Capture the cell that displays the provided text and extract its [x, y] central coordinate. 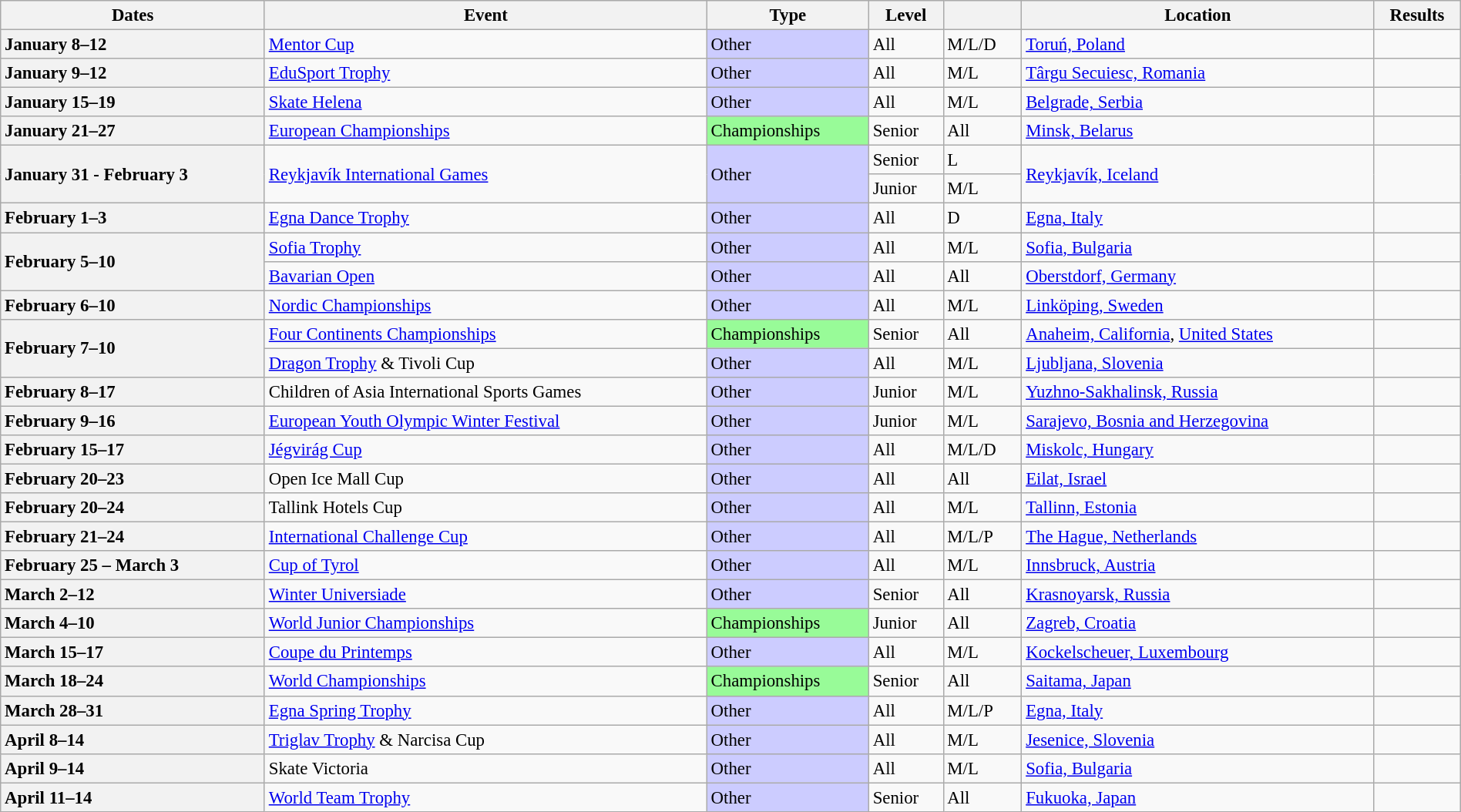
January 15–19 [133, 102]
Nordic Championships [485, 305]
Event [485, 15]
Anaheim, California, United States [1197, 334]
Innsbruck, Austria [1197, 565]
February 15–17 [133, 450]
Linköping, Sweden [1197, 305]
European Youth Olympic Winter Festival [485, 421]
Tallink Hotels Cup [485, 508]
Four Continents Championships [485, 334]
EduSport Trophy [485, 73]
World Championships [485, 682]
April 9–14 [133, 768]
Sofia Trophy [485, 247]
Oberstdorf, Germany [1197, 276]
Ljubljana, Slovenia [1197, 363]
March 28–31 [133, 710]
February 7–10 [133, 348]
Winter Universiade [485, 595]
Skate Helena [485, 102]
February 21–24 [133, 537]
Tallinn, Estonia [1197, 508]
World Junior Championships [485, 623]
Kockelscheuer, Luxembourg [1197, 653]
Egna Spring Trophy [485, 710]
January 8–12 [133, 45]
March 2–12 [133, 595]
European Championships [485, 131]
February 5–10 [133, 262]
March 18–24 [133, 682]
Reykjavík International Games [485, 174]
Open Ice Mall Cup [485, 478]
L [982, 160]
Jégvirág Cup [485, 450]
World Team Trophy [485, 797]
Toruń, Poland [1197, 45]
February 25 – March 3 [133, 565]
Eilat, Israel [1197, 478]
Dragon Trophy & Tivoli Cup [485, 363]
Results [1417, 15]
Yuzhno-Sakhalinsk, Russia [1197, 392]
Fukuoka, Japan [1197, 797]
January 31 - February 3 [133, 174]
Minsk, Belarus [1197, 131]
Sarajevo, Bosnia and Herzegovina [1197, 421]
Egna Dance Trophy [485, 218]
Belgrade, Serbia [1197, 102]
Miskolc, Hungary [1197, 450]
February 6–10 [133, 305]
Type [788, 15]
Children of Asia International Sports Games [485, 392]
Level [906, 15]
April 8–14 [133, 740]
January 9–12 [133, 73]
Coupe du Printemps [485, 653]
Skate Victoria [485, 768]
D [982, 218]
February 20–23 [133, 478]
International Challenge Cup [485, 537]
March 15–17 [133, 653]
March 4–10 [133, 623]
February 8–17 [133, 392]
Târgu Secuiesc, Romania [1197, 73]
January 21–27 [133, 131]
Dates [133, 15]
April 11–14 [133, 797]
Jesenice, Slovenia [1197, 740]
Mentor Cup [485, 45]
Triglav Trophy & Narcisa Cup [485, 740]
February 9–16 [133, 421]
Krasnoyarsk, Russia [1197, 595]
Location [1197, 15]
Cup of Tyrol [485, 565]
The Hague, Netherlands [1197, 537]
February 1–3 [133, 218]
Saitama, Japan [1197, 682]
Zagreb, Croatia [1197, 623]
February 20–24 [133, 508]
Reykjavík, Iceland [1197, 174]
Bavarian Open [485, 276]
